Provide the (X, Y) coordinate of the cell's center where the given text is located.  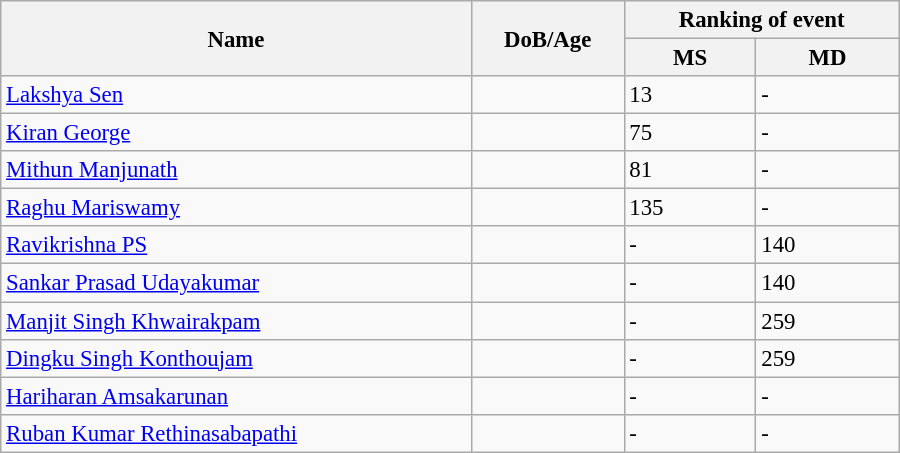
MD (828, 58)
DoB/Age (548, 38)
Raghu Mariswamy (236, 208)
Hariharan Amsakarunan (236, 396)
Mithun Manjunath (236, 170)
Ravikrishna PS (236, 245)
Manjit Singh Khwairakpam (236, 321)
Lakshya Sen (236, 95)
Sankar Prasad Udayakumar (236, 283)
75 (690, 133)
Dingku Singh Konthoujam (236, 358)
135 (690, 208)
Name (236, 38)
Ruban Kumar Rethinasabapathi (236, 433)
Kiran George (236, 133)
Ranking of event (762, 20)
13 (690, 95)
MS (690, 58)
81 (690, 170)
